Find where the given text appears and provide that cell's center as [X, Y] coordinate. 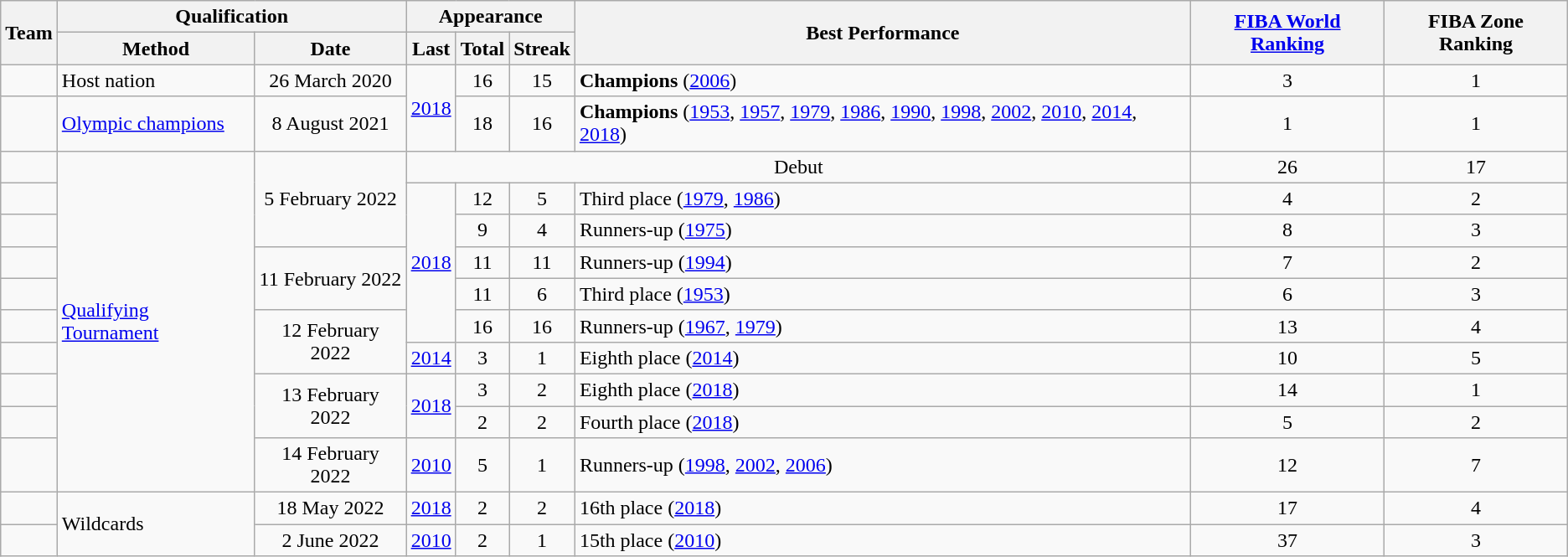
13 February 2022 [330, 405]
Runners-up (1975) [883, 230]
14 [1287, 389]
Wildcards [156, 524]
Appearance [491, 17]
11 February 2022 [330, 278]
2014 [431, 358]
26 [1287, 167]
Runners-up (1967, 1979) [883, 326]
Champions (1953, 1957, 1979, 1986, 1990, 1998, 2002, 2010, 2014, 2018) [883, 124]
14 February 2022 [330, 466]
Qualifying Tournament [156, 322]
Qualification [231, 17]
Host nation [156, 80]
Streak [543, 49]
Best Performance [883, 33]
8 [1287, 230]
Team [29, 33]
37 [1287, 540]
16th place (2018) [883, 508]
Olympic champions [156, 124]
Total [482, 49]
8 August 2021 [330, 124]
18 May 2022 [330, 508]
Eighth place (2018) [883, 389]
5 February 2022 [330, 199]
FIBA World Ranking [1287, 33]
10 [1287, 358]
Debut [798, 167]
Last [431, 49]
Runners-up (1994) [883, 262]
15th place (2010) [883, 540]
Eighth place (2014) [883, 358]
2 June 2022 [330, 540]
Method [156, 49]
Third place (1953) [883, 294]
FIBA Zone Ranking [1476, 33]
Champions (2006) [883, 80]
Third place (1979, 1986) [883, 199]
Fourth place (2018) [883, 421]
18 [482, 124]
13 [1287, 326]
Date [330, 49]
26 March 2020 [330, 80]
9 [482, 230]
12 February 2022 [330, 342]
Runners-up (1998, 2002, 2006) [883, 466]
15 [543, 80]
